Search for the cell housing the specified text and yield its [x, y] center coordinate. 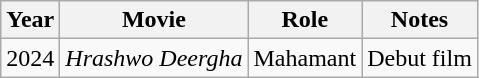
Hrashwo Deergha [154, 58]
Movie [154, 20]
Year [30, 20]
2024 [30, 58]
Debut film [420, 58]
Role [305, 20]
Mahamant [305, 58]
Notes [420, 20]
